Provide the [x, y] coordinate of the cell's center where the given text is located.  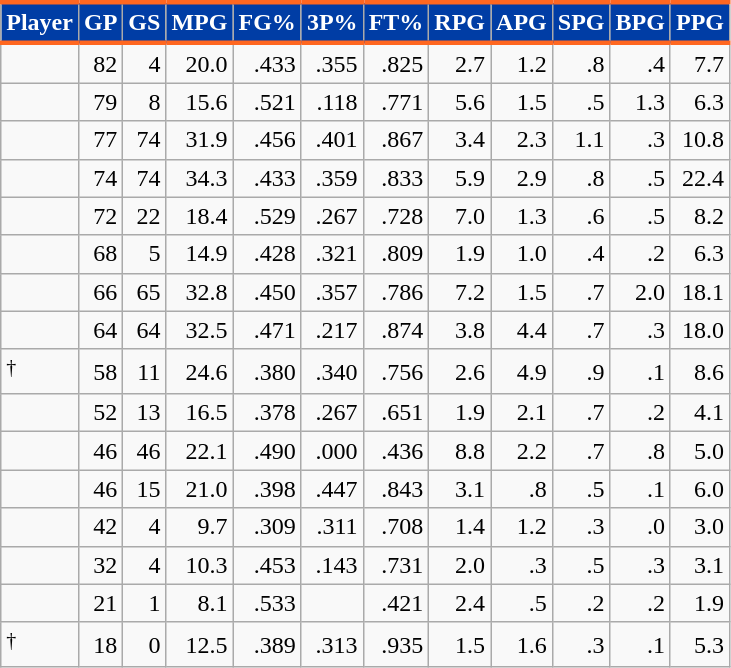
.000 [332, 451]
7.7 [700, 63]
7.0 [460, 216]
22.4 [700, 178]
13 [144, 413]
21.0 [200, 489]
5.3 [700, 644]
GS [144, 22]
.0 [640, 527]
4.1 [700, 413]
79 [100, 102]
.728 [396, 216]
10.3 [200, 565]
.421 [396, 603]
1.1 [581, 140]
24.6 [200, 372]
.143 [332, 565]
APG [522, 22]
32 [100, 565]
.874 [396, 330]
20.0 [200, 63]
1.4 [460, 527]
GP [100, 22]
22 [144, 216]
.9 [581, 372]
2.2 [522, 451]
5.6 [460, 102]
3.4 [460, 140]
.118 [332, 102]
1.6 [522, 644]
.355 [332, 63]
68 [100, 254]
2.1 [522, 413]
8.8 [460, 451]
.867 [396, 140]
2.3 [522, 140]
9.7 [200, 527]
2.7 [460, 63]
15 [144, 489]
.490 [267, 451]
1.0 [522, 254]
.401 [332, 140]
2.4 [460, 603]
.357 [332, 292]
.6 [581, 216]
10.8 [700, 140]
12.5 [200, 644]
.450 [267, 292]
18.4 [200, 216]
3.0 [700, 527]
.521 [267, 102]
1 [144, 603]
22.1 [200, 451]
.447 [332, 489]
11 [144, 372]
16.5 [200, 413]
.843 [396, 489]
0 [144, 644]
65 [144, 292]
32.5 [200, 330]
6.0 [700, 489]
8.2 [700, 216]
MPG [200, 22]
FG% [267, 22]
.436 [396, 451]
.309 [267, 527]
.471 [267, 330]
18.1 [700, 292]
FT% [396, 22]
.217 [332, 330]
2.6 [460, 372]
77 [100, 140]
7.2 [460, 292]
.456 [267, 140]
SPG [581, 22]
.378 [267, 413]
15.6 [200, 102]
.453 [267, 565]
31.9 [200, 140]
3.8 [460, 330]
.340 [332, 372]
14.9 [200, 254]
8 [144, 102]
5.0 [700, 451]
8.6 [700, 372]
Player [40, 22]
21 [100, 603]
.786 [396, 292]
.398 [267, 489]
82 [100, 63]
52 [100, 413]
3P% [332, 22]
8.1 [200, 603]
32.8 [200, 292]
.833 [396, 178]
5.9 [460, 178]
.809 [396, 254]
.428 [267, 254]
.756 [396, 372]
.313 [332, 644]
2.9 [522, 178]
5 [144, 254]
58 [100, 372]
.529 [267, 216]
.771 [396, 102]
18.0 [700, 330]
.935 [396, 644]
.380 [267, 372]
.651 [396, 413]
.359 [332, 178]
18 [100, 644]
.311 [332, 527]
.731 [396, 565]
4.9 [522, 372]
72 [100, 216]
.533 [267, 603]
.389 [267, 644]
.321 [332, 254]
.825 [396, 63]
4.4 [522, 330]
RPG [460, 22]
.708 [396, 527]
66 [100, 292]
PPG [700, 22]
34.3 [200, 178]
42 [100, 527]
BPG [640, 22]
